Locate the cell with the specified text and output its (x, y) center coordinate. 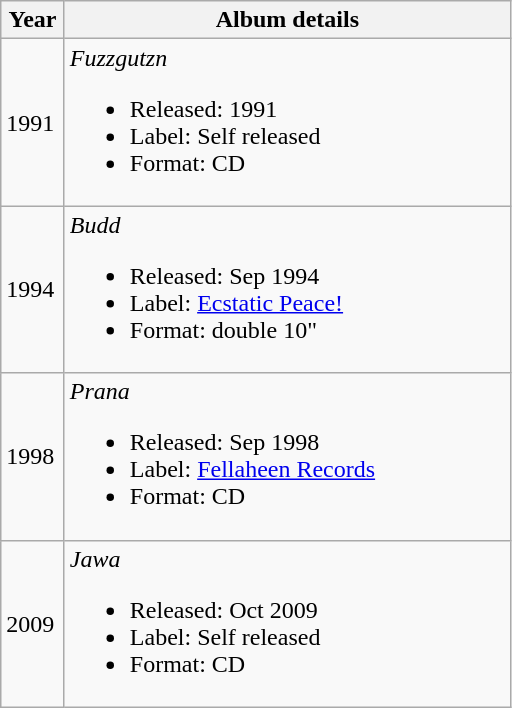
1998 (33, 456)
1994 (33, 290)
FuzzgutznReleased: 1991Label: Self releasedFormat: CD (287, 122)
2009 (33, 624)
PranaReleased: Sep 1998Label: Fellaheen RecordsFormat: CD (287, 456)
Album details (287, 20)
JawaReleased: Oct 2009Label: Self releasedFormat: CD (287, 624)
BuddReleased: Sep 1994Label: Ecstatic Peace!Format: double 10" (287, 290)
Year (33, 20)
1991 (33, 122)
